Find where the given text appears and provide that cell's center as (X, Y) coordinate. 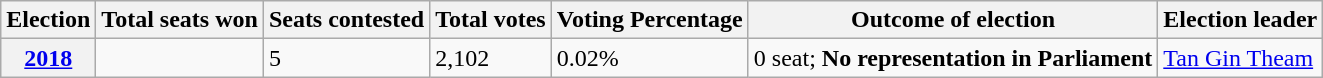
0.02% (650, 58)
Total votes (491, 20)
5 (346, 58)
Total seats won (180, 20)
Election (48, 20)
Seats contested (346, 20)
Tan Gin Theam (1240, 58)
Voting Percentage (650, 20)
Election leader (1240, 20)
0 seat; No representation in Parliament (952, 58)
2018 (48, 58)
Outcome of election (952, 20)
2,102 (491, 58)
